Return the [X, Y] coordinate for the center point of the cell that contains the specified text.  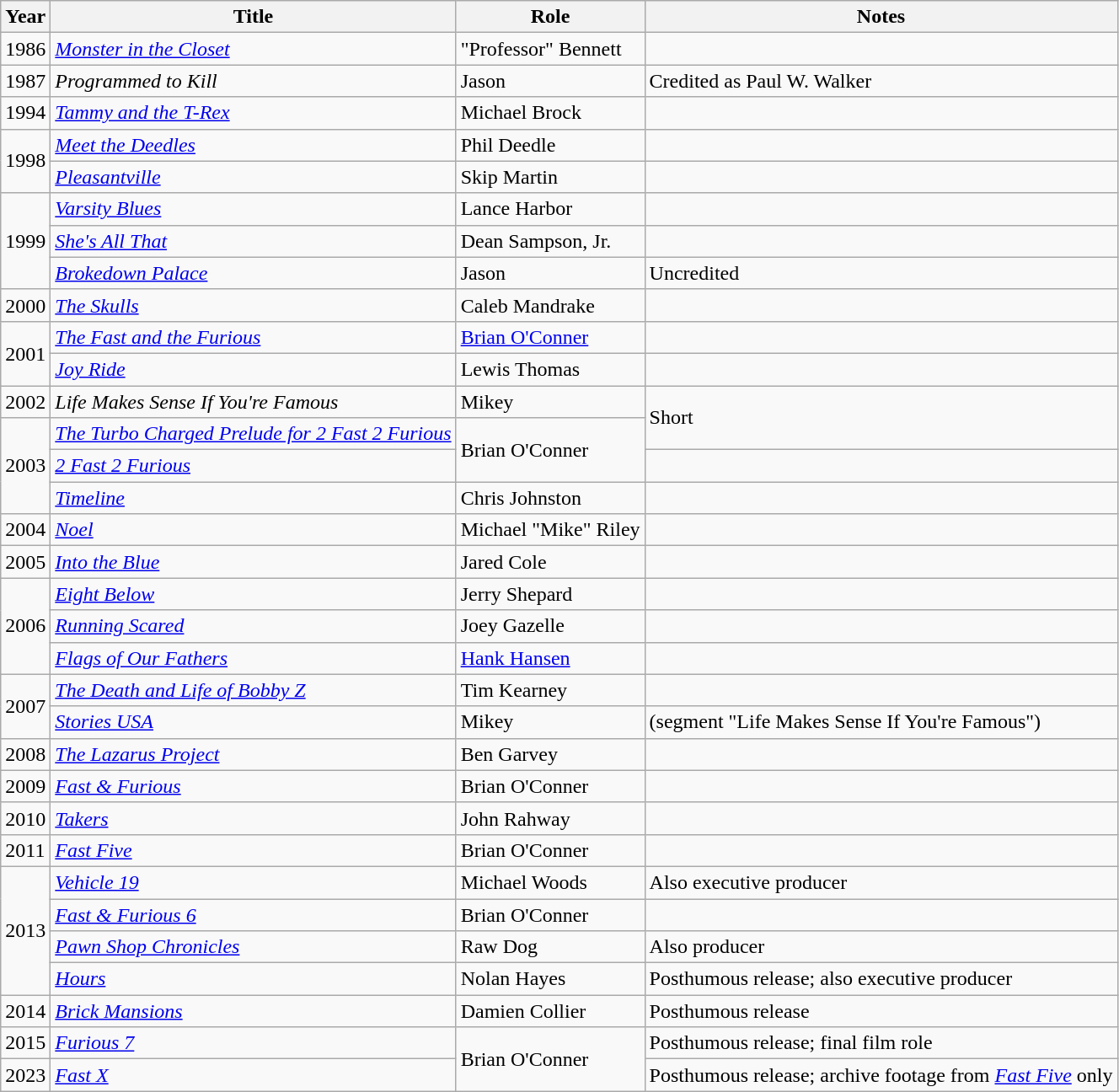
Michael Woods [550, 882]
Jerry Shepard [550, 594]
Brick Mansions [253, 1011]
1987 [25, 81]
Year [25, 17]
Pleasantville [253, 177]
The Skulls [253, 305]
1998 [25, 161]
Flags of Our Fathers [253, 658]
Fast & Furious 6 [253, 914]
Brokedown Palace [253, 273]
John Rahway [550, 818]
2008 [25, 754]
Joey Gazelle [550, 626]
Uncredited [881, 273]
Phil Deedle [550, 145]
2009 [25, 786]
Programmed to Kill [253, 81]
Hank Hansen [550, 658]
Vehicle 19 [253, 882]
Posthumous release; final film role [881, 1043]
Role [550, 17]
Caleb Mandrake [550, 305]
Ben Garvey [550, 754]
Skip Martin [550, 177]
Tammy and the T-Rex [253, 113]
Jared Cole [550, 562]
Pawn Shop Chronicles [253, 947]
Joy Ride [253, 369]
2002 [25, 402]
Credited as Paul W. Walker [881, 81]
Meet the Deedles [253, 145]
The Turbo Charged Prelude for 2 Fast 2 Furious [253, 434]
Chris Johnston [550, 498]
Posthumous release; archive footage from Fast Five only [881, 1075]
Lewis Thomas [550, 369]
Lance Harbor [550, 209]
Short [881, 418]
Michael Brock [550, 113]
The Death and Life of Bobby Z [253, 690]
1986 [25, 49]
Fast X [253, 1075]
Michael "Mike" Riley [550, 530]
2013 [25, 930]
2014 [25, 1011]
Posthumous release; also executive producer [881, 979]
2011 [25, 850]
Posthumous release [881, 1011]
1999 [25, 241]
Into the Blue [253, 562]
2000 [25, 305]
2006 [25, 626]
The Fast and the Furious [253, 337]
Timeline [253, 498]
The Lazarus Project [253, 754]
Damien Collier [550, 1011]
2010 [25, 818]
2015 [25, 1043]
Monster in the Closet [253, 49]
Also executive producer [881, 882]
Life Makes Sense If You're Famous [253, 402]
Dean Sampson, Jr. [550, 241]
Takers [253, 818]
2 Fast 2 Furious [253, 466]
2007 [25, 706]
1994 [25, 113]
Fast & Furious [253, 786]
Eight Below [253, 594]
Running Scared [253, 626]
Furious 7 [253, 1043]
Noel [253, 530]
2001 [25, 353]
Stories USA [253, 722]
She's All That [253, 241]
Also producer [881, 947]
Raw Dog [550, 947]
"Professor" Bennett [550, 49]
Tim Kearney [550, 690]
2003 [25, 466]
2004 [25, 530]
2023 [25, 1075]
Title [253, 17]
Hours [253, 979]
Nolan Hayes [550, 979]
Notes [881, 17]
Varsity Blues [253, 209]
(segment "Life Makes Sense If You're Famous") [881, 722]
2005 [25, 562]
Fast Five [253, 850]
